Scan for the cell matching the given text and deliver its [x, y] coordinate at center. 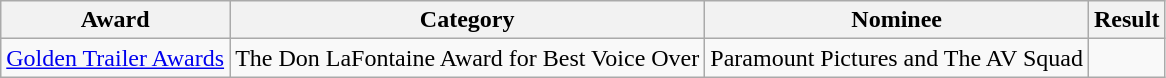
Result [1127, 20]
The Don LaFontaine Award for Best Voice Over [468, 58]
Paramount Pictures and The AV Squad [897, 58]
Nominee [897, 20]
Category [468, 20]
Golden Trailer Awards [116, 58]
Award [116, 20]
